Return the (X, Y) coordinate for the center point of the cell that contains the specified text.  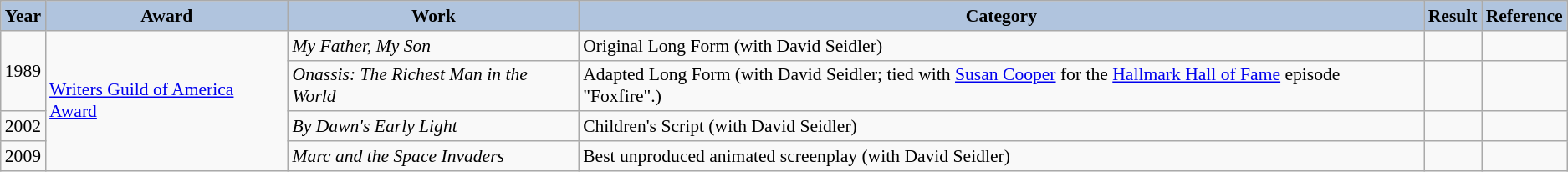
Award (167, 16)
Reference (1525, 16)
Original Long Form (with David Seidler) (1002, 46)
1989 (23, 72)
Result (1453, 16)
Onassis: The Richest Man in the World (434, 85)
Best unproduced animated screenplay (with David Seidler) (1002, 156)
Marc and the Space Invaders (434, 156)
2009 (23, 156)
Work (434, 16)
Children's Script (with David Seidler) (1002, 127)
Category (1002, 16)
Adapted Long Form (with David Seidler; tied with Susan Cooper for the Hallmark Hall of Fame episode "Foxfire".) (1002, 85)
2002 (23, 127)
By Dawn's Early Light (434, 127)
Year (23, 16)
My Father, My Son (434, 46)
Writers Guild of America Award (167, 101)
